Capture the cell that displays the provided text and extract its (x, y) central coordinate. 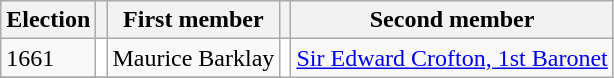
1661 (48, 58)
Maurice Barklay (194, 58)
Election (48, 20)
First member (194, 20)
Sir Edward Crofton, 1st Baronet (452, 58)
Second member (452, 20)
